Provide the (x, y) coordinate of the cell's center where the given text is located.  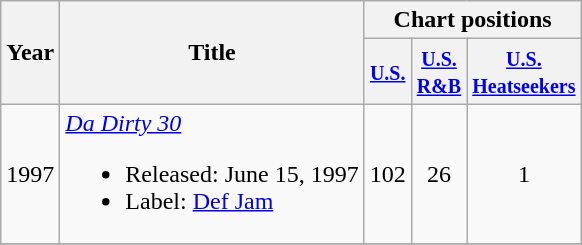
Da Dirty 30Released: June 15, 1997Label: Def Jam (212, 174)
U.S.R&B (439, 72)
1997 (30, 174)
26 (439, 174)
U.S. (388, 72)
Year (30, 52)
1 (524, 174)
Title (212, 52)
Chart positions (472, 20)
U.S.Heatseekers (524, 72)
102 (388, 174)
